Return (X, Y) of the center of cell containing provided text 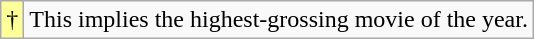
† (12, 20)
This implies the highest-grossing movie of the year. (279, 20)
